Identify which cell holds the provided text, then report its [x, y] central coordinate. 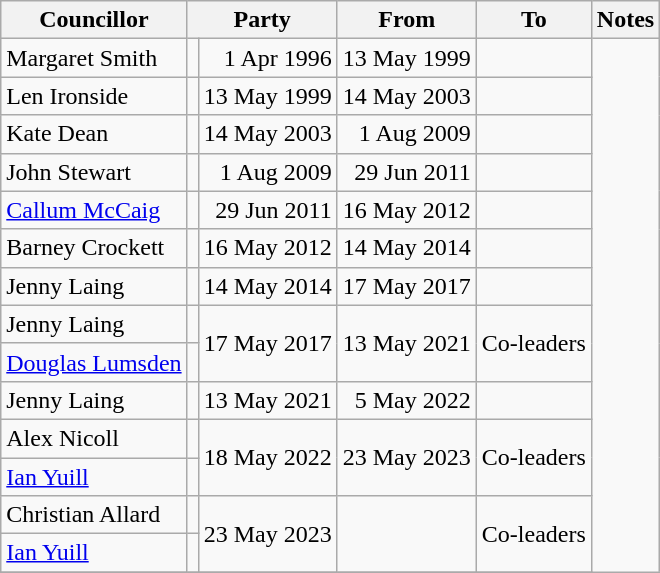
Alex Nicoll [94, 438]
From [406, 20]
Margaret Smith [94, 58]
Douglas Lumsden [94, 362]
Callum McCaig [94, 210]
Councillor [94, 20]
To [534, 20]
Notes [625, 20]
Barney Crockett [94, 248]
Kate Dean [94, 134]
1 Apr 1996 [268, 58]
Len Ironside [94, 96]
Party [262, 20]
John Stewart [94, 172]
Christian Allard [94, 515]
18 May 2022 [268, 457]
5 May 2022 [406, 400]
